For the text-containing cell, return its midpoint in (x, y) coordinate format. 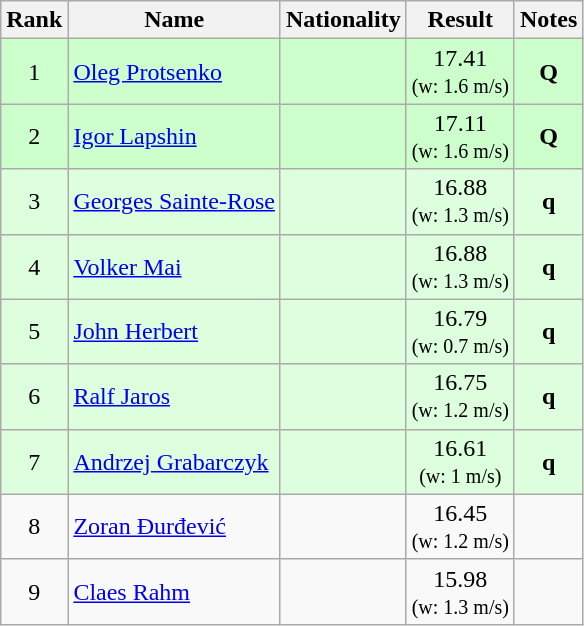
Oleg Protsenko (174, 72)
9 (34, 592)
17.41(w: 1.6 m/s) (460, 72)
John Herbert (174, 332)
Name (174, 20)
Zoran Đurđević (174, 526)
16.75(w: 1.2 m/s) (460, 396)
Georges Sainte-Rose (174, 202)
8 (34, 526)
4 (34, 266)
Ralf Jaros (174, 396)
6 (34, 396)
16.79(w: 0.7 m/s) (460, 332)
Result (460, 20)
15.98(w: 1.3 m/s) (460, 592)
3 (34, 202)
1 (34, 72)
16.61(w: 1 m/s) (460, 462)
Notes (548, 20)
Andrzej Grabarczyk (174, 462)
16.45(w: 1.2 m/s) (460, 526)
17.11(w: 1.6 m/s) (460, 136)
Rank (34, 20)
7 (34, 462)
5 (34, 332)
Claes Rahm (174, 592)
Nationality (343, 20)
2 (34, 136)
Igor Lapshin (174, 136)
Volker Mai (174, 266)
